Capture the cell that displays the provided text and extract its (x, y) central coordinate. 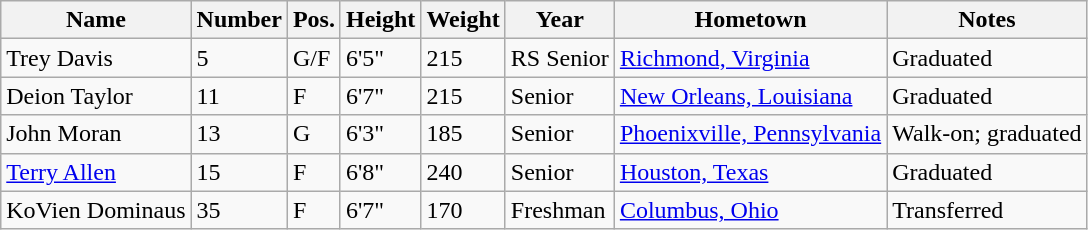
Year (560, 20)
15 (239, 172)
RS Senior (560, 58)
New Orleans, Louisiana (750, 96)
6'3" (380, 134)
Name (96, 20)
Houston, Texas (750, 172)
Columbus, Ohio (750, 210)
G/F (314, 58)
John Moran (96, 134)
Terry Allen (96, 172)
Pos. (314, 20)
Trey Davis (96, 58)
G (314, 134)
11 (239, 96)
Number (239, 20)
6'8" (380, 172)
240 (463, 172)
Walk-on; graduated (987, 134)
35 (239, 210)
Weight (463, 20)
13 (239, 134)
Freshman (560, 210)
Hometown (750, 20)
KoVien Dominaus (96, 210)
170 (463, 210)
Deion Taylor (96, 96)
6'5" (380, 58)
Height (380, 20)
Richmond, Virginia (750, 58)
Notes (987, 20)
Phoenixville, Pennsylvania (750, 134)
185 (463, 134)
Transferred (987, 210)
5 (239, 58)
